From the cell containing the given text, extract its center point as [x, y] coordinate. 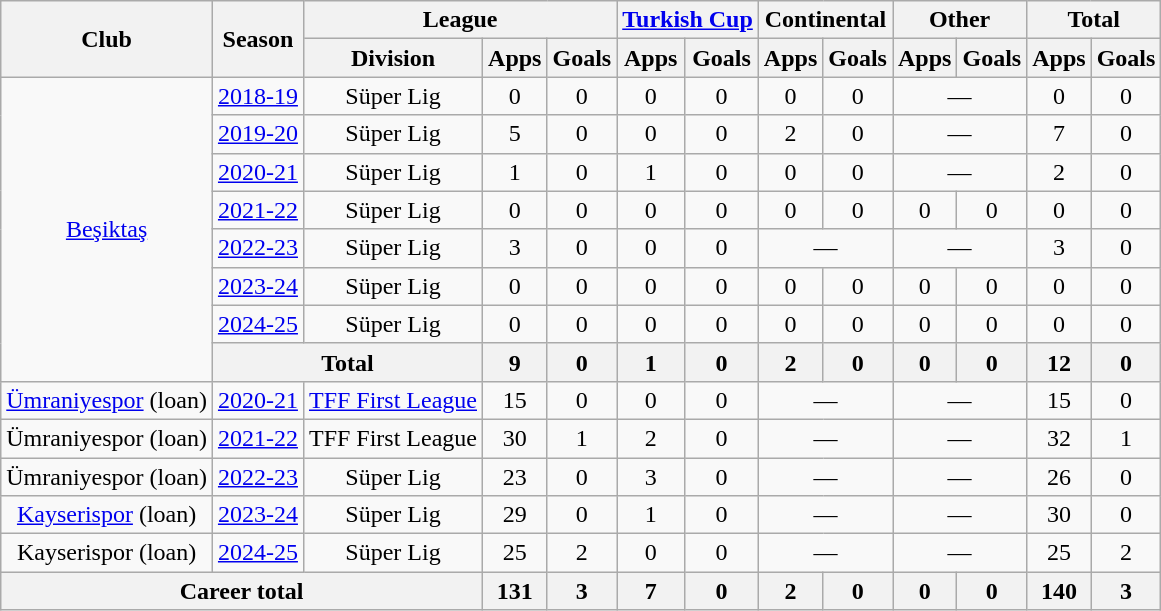
Division [392, 58]
Career total [242, 591]
131 [515, 591]
12 [1059, 362]
League [460, 20]
23 [515, 477]
Club [107, 39]
29 [515, 515]
5 [515, 134]
Season [258, 39]
140 [1059, 591]
2019-20 [258, 134]
Beşiktaş [107, 229]
32 [1059, 438]
26 [1059, 477]
Turkish Cup [688, 20]
2018-19 [258, 96]
9 [515, 362]
Other [959, 20]
Continental [825, 20]
